Find where the given text appears and provide that cell's center as (X, Y) coordinate. 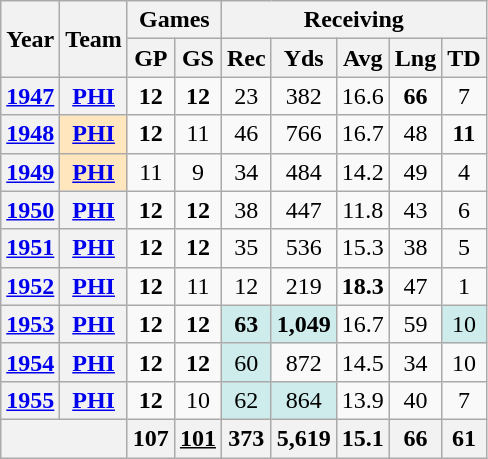
59 (415, 324)
5,619 (304, 438)
Rec (246, 58)
1951 (30, 248)
62 (246, 400)
61 (464, 438)
1953 (30, 324)
Year (30, 39)
107 (150, 438)
1952 (30, 286)
Yds (304, 58)
35 (246, 248)
1949 (30, 172)
46 (246, 134)
11.8 (362, 210)
Team (94, 39)
47 (415, 286)
13.9 (362, 400)
14.5 (362, 362)
382 (304, 96)
1 (464, 286)
40 (415, 400)
484 (304, 172)
864 (304, 400)
63 (246, 324)
14.2 (362, 172)
5 (464, 248)
447 (304, 210)
1954 (30, 362)
Lng (415, 58)
15.1 (362, 438)
18.3 (362, 286)
1947 (30, 96)
6 (464, 210)
1955 (30, 400)
23 (246, 96)
16.6 (362, 96)
9 (198, 172)
1948 (30, 134)
1,049 (304, 324)
Avg (362, 58)
43 (415, 210)
15.3 (362, 248)
766 (304, 134)
219 (304, 286)
101 (198, 438)
48 (415, 134)
49 (415, 172)
Games (174, 20)
GS (198, 58)
536 (304, 248)
373 (246, 438)
GP (150, 58)
4 (464, 172)
TD (464, 58)
Receiving (354, 20)
872 (304, 362)
1950 (30, 210)
60 (246, 362)
